Search for the cell housing the specified text and yield its (X, Y) center coordinate. 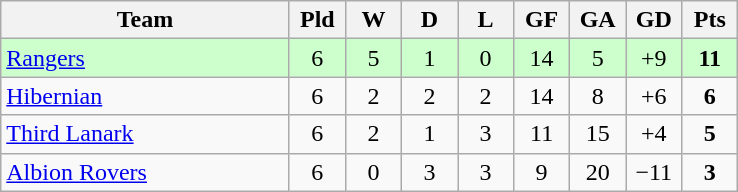
+9 (654, 58)
Albion Rovers (146, 172)
Pld (317, 20)
20 (598, 172)
L (486, 20)
D (429, 20)
Third Lanark (146, 134)
15 (598, 134)
W (373, 20)
GA (598, 20)
GF (542, 20)
−11 (654, 172)
Pts (710, 20)
+6 (654, 96)
Hibernian (146, 96)
+4 (654, 134)
Team (146, 20)
8 (598, 96)
Rangers (146, 58)
GD (654, 20)
9 (542, 172)
